Determine the (X, Y) coordinate at the center of the cell enclosing the given text.  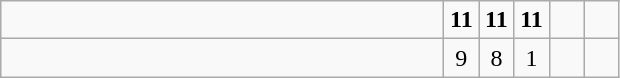
9 (462, 58)
1 (532, 58)
8 (496, 58)
